Provide the (X, Y) coordinate of the cell's center where the given text is located.  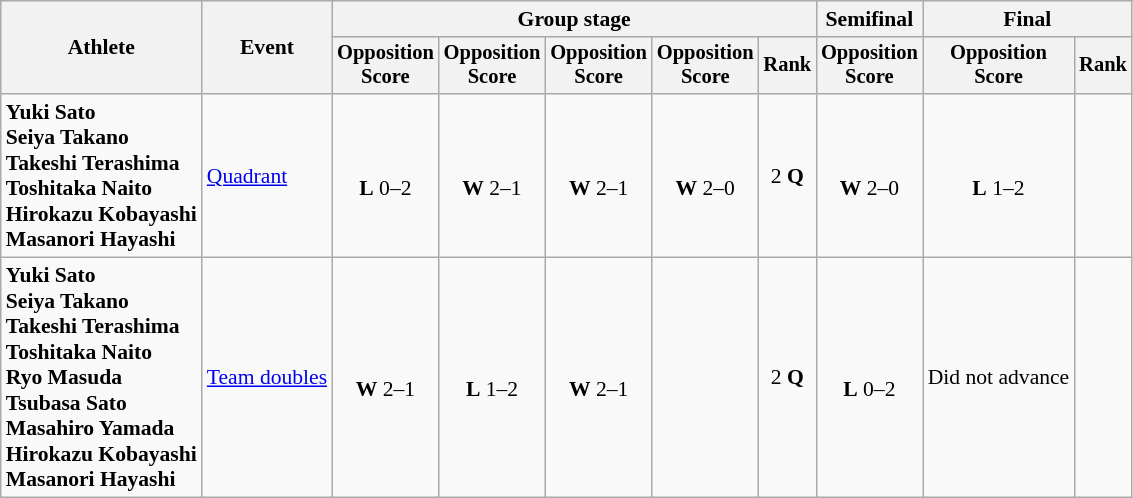
Final (1028, 19)
Team doubles (267, 378)
Group stage (574, 19)
Yuki SatoSeiya TakanoTakeshi TerashimaToshitaka NaitoRyo MasudaTsubasa SatoMasahiro YamadaHirokazu KobayashiMasanori Hayashi (102, 378)
Athlete (102, 48)
Event (267, 48)
Semifinal (870, 19)
Yuki SatoSeiya TakanoTakeshi TerashimaToshitaka NaitoHirokazu KobayashiMasanori Hayashi (102, 176)
Quadrant (267, 176)
Did not advance (999, 378)
